Determine the (X, Y) coordinate at the center of the cell enclosing the given text.  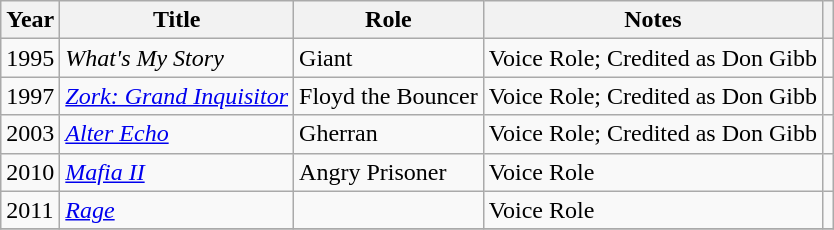
Zork: Grand Inquisitor (177, 96)
Angry Prisoner (389, 172)
2010 (30, 172)
Gherran (389, 134)
1995 (30, 58)
2011 (30, 210)
What's My Story (177, 58)
1997 (30, 96)
Title (177, 20)
Notes (652, 20)
Giant (389, 58)
Role (389, 20)
Mafia II (177, 172)
Alter Echo (177, 134)
Rage (177, 210)
Year (30, 20)
Floyd the Bouncer (389, 96)
2003 (30, 134)
